From the cell containing the given text, extract its center point as (X, Y) coordinate. 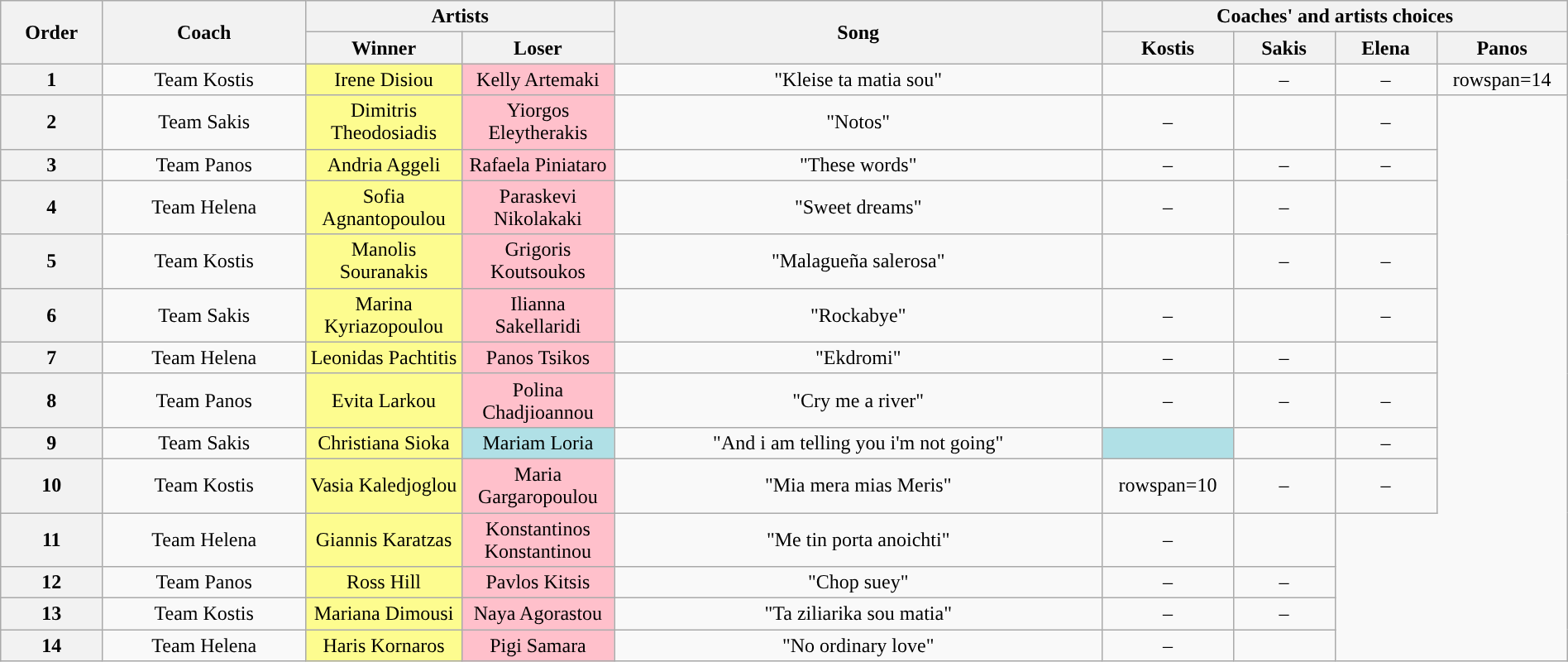
Evita Larkou (384, 401)
10 (51, 485)
Pigi Samara (538, 645)
Elena (1386, 48)
Polina Chadjioannou (538, 401)
Kelly Artemaki (538, 79)
Panos Tsikos (538, 357)
Marina Kyriazopoulou (384, 314)
Naya Agorastou (538, 614)
7 (51, 357)
"Ta ziliarika sou matia" (858, 614)
rowspan=10 (1168, 485)
Leonidas Pachtitis (384, 357)
13 (51, 614)
Loser (538, 48)
"Ekdromi" (858, 357)
5 (51, 261)
Paraskevi Nikolakaki (538, 207)
14 (51, 645)
Ilianna Sakellaridi (538, 314)
4 (51, 207)
Yiorgos Eleytherakis (538, 122)
Pavlos Kitsis (538, 583)
"No ordinary love" (858, 645)
Giannis Karatzas (384, 540)
11 (51, 540)
Artists (460, 17)
"Me tin porta anoichti" (858, 540)
2 (51, 122)
Winner (384, 48)
"Chop suey" (858, 583)
9 (51, 443)
"Kleise ta matia sou" (858, 79)
"Sweet dreams" (858, 207)
Panos (1502, 48)
"And i am telling you i'm not going" (858, 443)
6 (51, 314)
rowspan=14 (1502, 79)
Rafaela Piniataro (538, 165)
Kostis (1168, 48)
Ross Hill (384, 583)
Mariam Loria (538, 443)
1 (51, 79)
Irene Disiou (384, 79)
"These words" (858, 165)
"Mia mera mias Meris" (858, 485)
12 (51, 583)
"Cry me a river" (858, 401)
Vasia Kaledjoglou (384, 485)
Grigoris Koutsoukos (538, 261)
Andria Aggeli (384, 165)
Song (858, 32)
Konstantinos Konstantinou (538, 540)
3 (51, 165)
"Rockabye" (858, 314)
"Malagueña salerosa" (858, 261)
Manolis Souranakis (384, 261)
Haris Kornaros (384, 645)
Sakis (1284, 48)
Christiana Sioka (384, 443)
"Notos" (858, 122)
Mariana Dimousi (384, 614)
Coach (204, 32)
Dimitris Theodosiadis (384, 122)
Maria Gargaropoulou (538, 485)
Sofia Agnantopoulou (384, 207)
Order (51, 32)
8 (51, 401)
Coaches' and artists choices (1335, 17)
